For the text-containing cell, return its midpoint in (x, y) coordinate format. 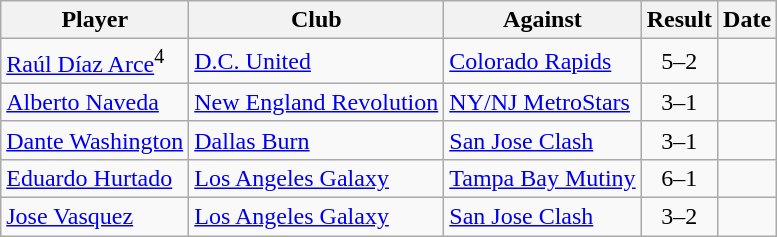
Dallas Burn (316, 140)
Result (679, 20)
5–2 (679, 62)
Jose Vasquez (95, 217)
Tampa Bay Mutiny (542, 178)
Club (316, 20)
Date (748, 20)
Against (542, 20)
Eduardo Hurtado (95, 178)
Colorado Rapids (542, 62)
3–2 (679, 217)
NY/NJ MetroStars (542, 102)
Player (95, 20)
Dante Washington (95, 140)
Alberto Naveda (95, 102)
D.C. United (316, 62)
New England Revolution (316, 102)
Raúl Díaz Arce4 (95, 62)
6–1 (679, 178)
